Detect which cell encompasses the target text, then output its [X, Y] center coordinate. 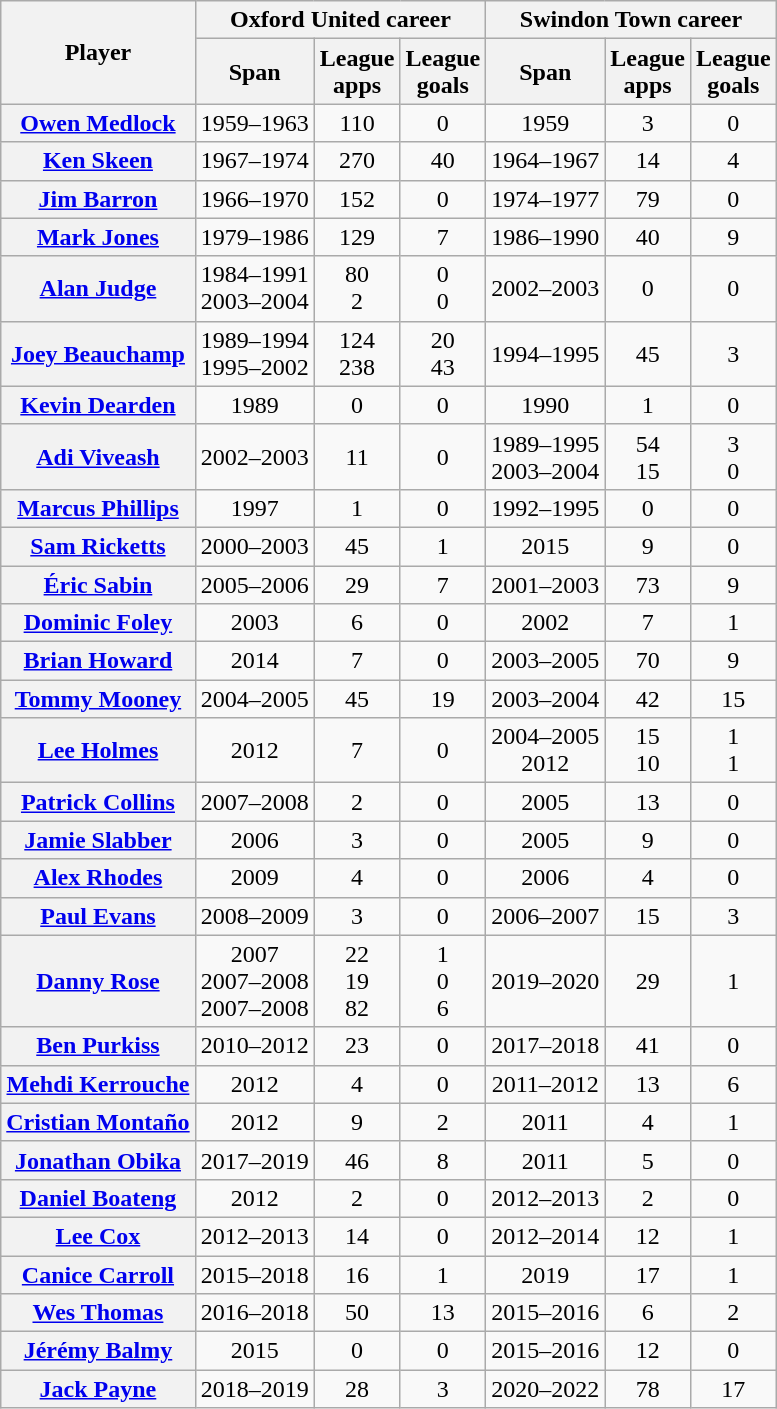
1959 [546, 123]
1967–1974 [254, 161]
2018–2019 [254, 1389]
73 [648, 585]
2004–2005 [254, 699]
2017–2019 [254, 1160]
Jamie Slabber [98, 840]
Brian Howard [98, 661]
2005–2006 [254, 585]
1989 [254, 405]
Mehdi Kerrouche [98, 1084]
1966–1970 [254, 199]
2003–2004 [546, 699]
Éric Sabin [98, 585]
19 [443, 699]
2009 [254, 878]
16 [357, 1275]
2043 [443, 354]
1986–1990 [546, 237]
8 [443, 1160]
1984–19912003–2004 [254, 288]
2012–2014 [546, 1236]
Ken Skeen [98, 161]
Dominic Foley [98, 623]
Danny Rose [98, 981]
5 [648, 1160]
2003–2005 [546, 661]
1979–1986 [254, 237]
2015–2018 [254, 1275]
2004–20052012 [546, 750]
2007–2008 [254, 802]
50 [357, 1313]
2008–2009 [254, 916]
Tommy Mooney [98, 699]
1994–1995 [546, 354]
Wes Thomas [98, 1313]
Sam Ricketts [98, 546]
Marcus Phillips [98, 508]
Jim Barron [98, 199]
2011–2012 [546, 1084]
78 [648, 1389]
2016–2018 [254, 1313]
Cristian Montaño [98, 1122]
2003 [254, 623]
Jack Payne [98, 1389]
802 [357, 288]
2000–2003 [254, 546]
28 [357, 1389]
2006–2007 [546, 916]
2010–2012 [254, 1046]
152 [357, 199]
2017–2018 [546, 1046]
Player [98, 52]
Kevin Dearden [98, 405]
124238 [357, 354]
2014 [254, 661]
Alan Judge [98, 288]
Mark Jones [98, 237]
00 [443, 288]
23 [357, 1046]
1997 [254, 508]
Joey Beauchamp [98, 354]
30 [733, 456]
Lee Holmes [98, 750]
129 [357, 237]
1974–1977 [546, 199]
2002 [546, 623]
Owen Medlock [98, 123]
110 [357, 123]
42 [648, 699]
1989–19941995–2002 [254, 354]
Alex Rhodes [98, 878]
70 [648, 661]
Patrick Collins [98, 802]
79 [648, 199]
Paul Evans [98, 916]
Jonathan Obika [98, 1160]
1959–1963 [254, 123]
1992–1995 [546, 508]
2019 [546, 1275]
1989–19952003–2004 [546, 456]
270 [357, 161]
Lee Cox [98, 1236]
Ben Purkiss [98, 1046]
1964–1967 [546, 161]
Daniel Boateng [98, 1198]
5415 [648, 456]
Canice Carroll [98, 1275]
20072007–20082007–2008 [254, 981]
2020–2022 [546, 1389]
46 [357, 1160]
2001–2003 [546, 585]
Swindon Town career [632, 20]
Oxford United career [340, 20]
Jérémy Balmy [98, 1351]
1990 [546, 405]
41 [648, 1046]
221982 [357, 981]
Adi Viveash [98, 456]
2019–2020 [546, 981]
106 [443, 981]
1510 [648, 750]
